Provide the [x, y] coordinate of the cell's center where the given text is located.  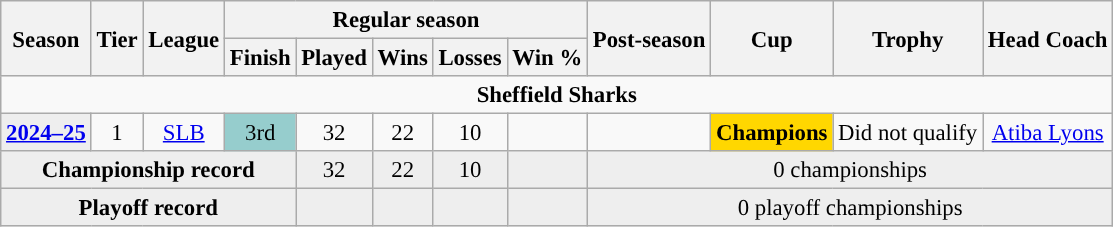
Head Coach [1048, 38]
Played [334, 58]
3rd [260, 133]
Trophy [908, 38]
Finish [260, 58]
SLB [184, 133]
1 [117, 133]
Atiba Lyons [1048, 133]
League [184, 38]
Wins [402, 58]
0 playoff championships [850, 208]
Sheffield Sharks [557, 95]
Playoff record [148, 208]
Post-season [648, 38]
Season [46, 38]
Cup [772, 38]
2024–25 [46, 133]
Did not qualify [908, 133]
Champions [772, 133]
Regular season [406, 20]
Losses [470, 58]
Championship record [148, 170]
Tier [117, 38]
0 championships [850, 170]
Win % [547, 58]
